Capture the cell that displays the provided text and extract its [X, Y] central coordinate. 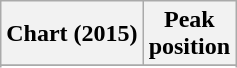
Peakposition [189, 34]
Chart (2015) [72, 34]
